Locate the cell with the specified text and output its [x, y] center coordinate. 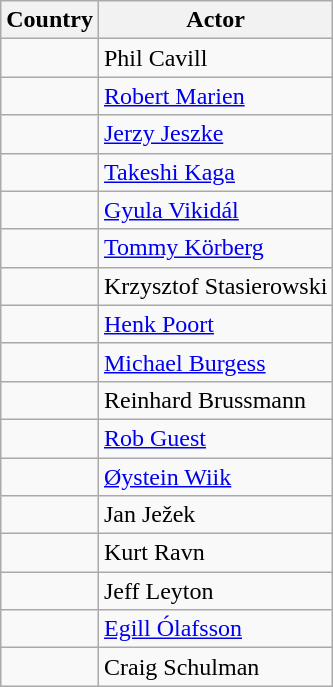
Craig Schulman [215, 667]
Robert Marien [215, 96]
Rob Guest [215, 438]
Øystein Wiik [215, 477]
Egill Ólafsson [215, 629]
Henk Poort [215, 324]
Jeff Leyton [215, 591]
Gyula Vikidál [215, 210]
Michael Burgess [215, 362]
Country [50, 20]
Phil Cavill [215, 58]
Takeshi Kaga [215, 172]
Jerzy Jeszke [215, 134]
Actor [215, 20]
Reinhard Brussmann [215, 400]
Kurt Ravn [215, 553]
Tommy Körberg [215, 248]
Jan Ježek [215, 515]
Krzysztof Stasierowski [215, 286]
